Find where the given text appears and provide that cell's center as [x, y] coordinate. 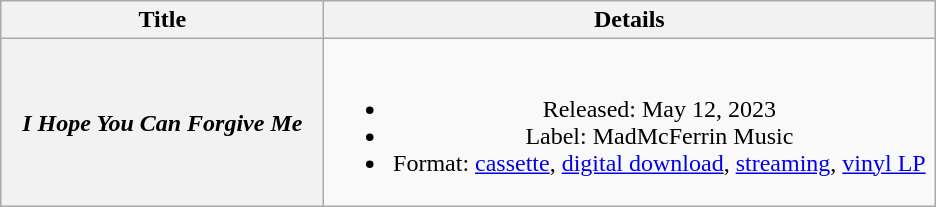
Details [630, 20]
I Hope You Can Forgive Me [162, 122]
Title [162, 20]
Released: May 12, 2023Label: MadMcFerrin MusicFormat: cassette, digital download, streaming, vinyl LP [630, 122]
